Output the (X, Y) coordinate of the center of the cell containing the given text.  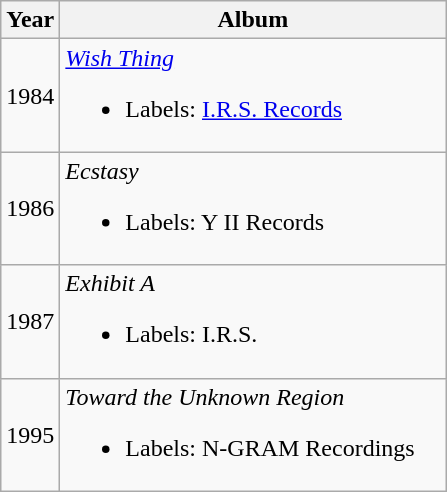
1987 (30, 322)
1995 (30, 434)
Toward the Unknown RegionLabels: N-GRAM Recordings (253, 434)
1986 (30, 208)
Year (30, 20)
Album (253, 20)
EcstasyLabels: Y II Records (253, 208)
1984 (30, 96)
Exhibit ALabels: I.R.S. (253, 322)
Wish ThingLabels: I.R.S. Records (253, 96)
